Determine the (X, Y) coordinate at the center of the cell enclosing the given text.  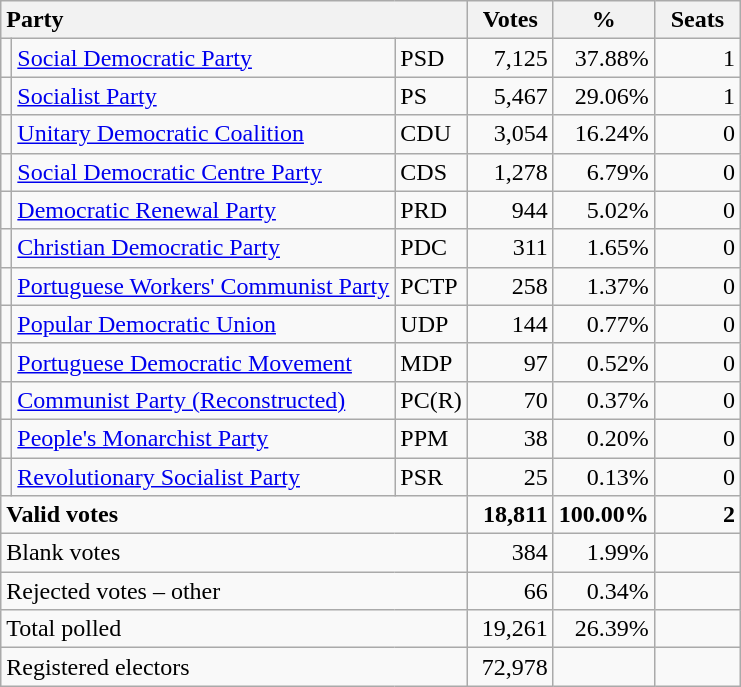
Registered electors (234, 667)
Total polled (234, 629)
0.37% (604, 400)
0.77% (604, 324)
3,054 (510, 134)
2 (697, 515)
People's Monarchist Party (204, 438)
6.79% (604, 172)
Social Democratic Party (204, 58)
PSR (431, 477)
97 (510, 362)
0.34% (604, 591)
19,261 (510, 629)
144 (510, 324)
70 (510, 400)
CDU (431, 134)
Seats (697, 20)
Democratic Renewal Party (204, 210)
CDS (431, 172)
Votes (510, 20)
26.39% (604, 629)
384 (510, 553)
Rejected votes – other (234, 591)
38 (510, 438)
Christian Democratic Party (204, 248)
PSD (431, 58)
18,811 (510, 515)
Communist Party (Reconstructed) (204, 400)
0.20% (604, 438)
Valid votes (234, 515)
1,278 (510, 172)
PDC (431, 248)
PS (431, 96)
944 (510, 210)
Unitary Democratic Coalition (204, 134)
PPM (431, 438)
Socialist Party (204, 96)
7,125 (510, 58)
25 (510, 477)
100.00% (604, 515)
0.13% (604, 477)
PRD (431, 210)
Party (234, 20)
PC(R) (431, 400)
37.88% (604, 58)
Portuguese Workers' Communist Party (204, 286)
% (604, 20)
66 (510, 591)
72,978 (510, 667)
258 (510, 286)
Blank votes (234, 553)
5.02% (604, 210)
UDP (431, 324)
Popular Democratic Union (204, 324)
0.52% (604, 362)
311 (510, 248)
5,467 (510, 96)
Portuguese Democratic Movement (204, 362)
1.65% (604, 248)
1.99% (604, 553)
MDP (431, 362)
1.37% (604, 286)
PCTP (431, 286)
16.24% (604, 134)
Revolutionary Socialist Party (204, 477)
Social Democratic Centre Party (204, 172)
29.06% (604, 96)
